Capture the cell that displays the provided text and extract its [x, y] central coordinate. 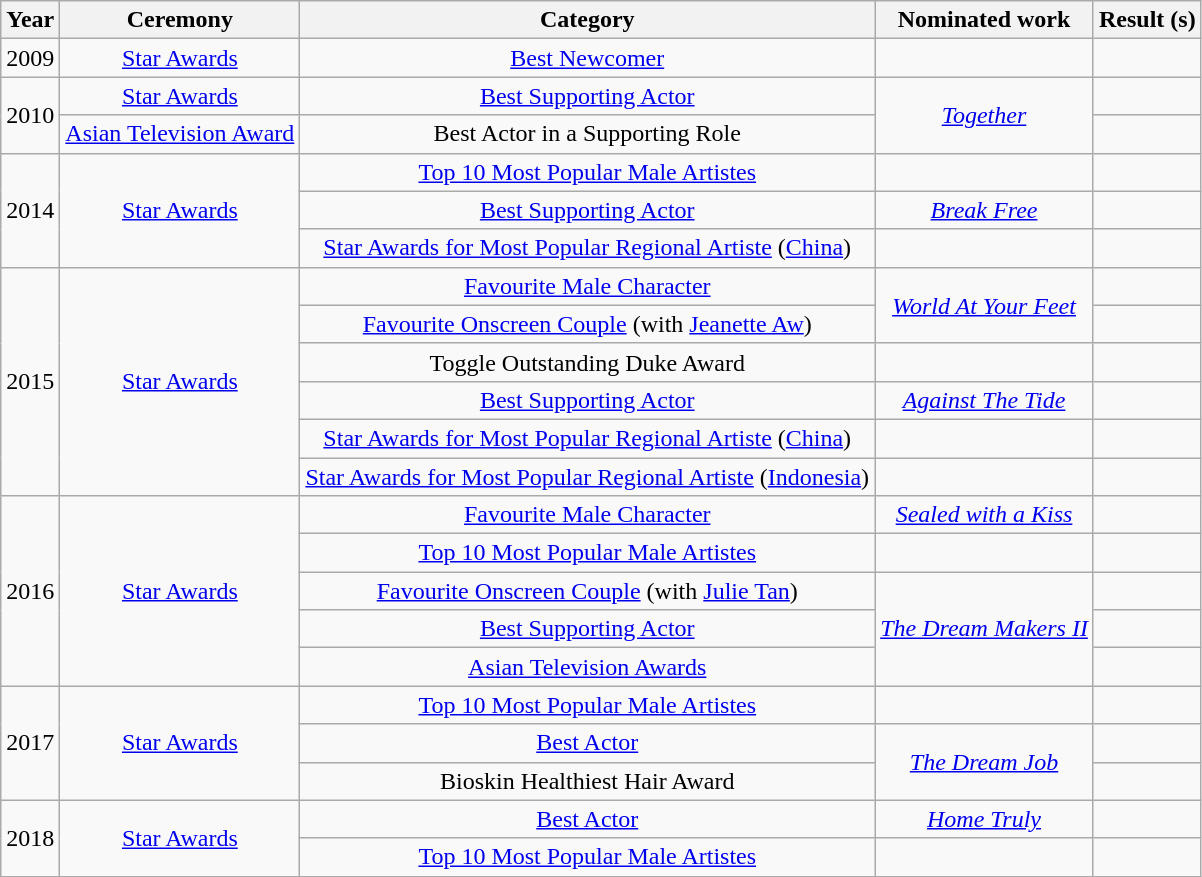
2017 [30, 743]
World At Your Feet [984, 305]
2009 [30, 58]
Ceremony [180, 20]
Year [30, 20]
Break Free [984, 210]
2010 [30, 115]
2014 [30, 210]
Toggle Outstanding Duke Award [588, 362]
Star Awards for Most Popular Regional Artiste (Indonesia) [588, 477]
Best Newcomer [588, 58]
Favourite Onscreen Couple (with Jeanette Aw) [588, 324]
Sealed with a Kiss [984, 515]
2015 [30, 381]
Home Truly [984, 819]
Nominated work [984, 20]
Category [588, 20]
2016 [30, 591]
The Dream Job [984, 762]
2018 [30, 838]
Best Actor in a Supporting Role [588, 134]
The Dream Makers II [984, 629]
Against The Tide [984, 400]
Together [984, 115]
Asian Television Awards [588, 667]
Favourite Onscreen Couple (with Julie Tan) [588, 591]
Asian Television Award [180, 134]
Result (s) [1147, 20]
Bioskin Healthiest Hair Award [588, 781]
